Detect which cell encompasses the target text, then output its [X, Y] center coordinate. 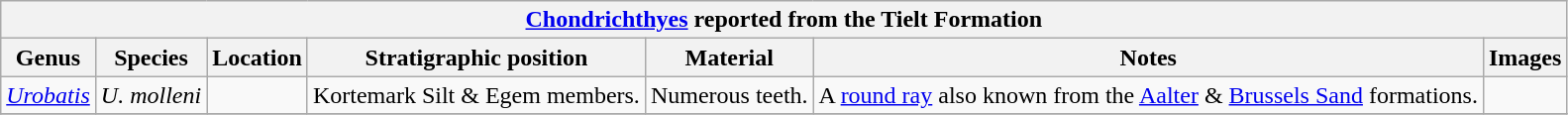
Notes [1148, 57]
Genus [49, 57]
Species [151, 57]
Images [1524, 57]
Chondrichthyes reported from the Tielt Formation [784, 20]
U. molleni [151, 95]
Numerous teeth. [729, 95]
Kortemark Silt & Egem members. [475, 95]
Material [729, 57]
Location [258, 57]
A round ray also known from the Aalter & Brussels Sand formations. [1148, 95]
Urobatis [49, 95]
Stratigraphic position [475, 57]
